Search for the cell housing the specified text and yield its [X, Y] center coordinate. 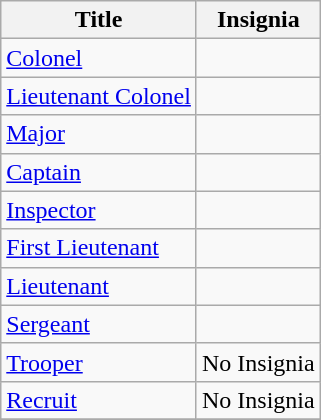
Major [99, 134]
Recruit [99, 400]
First Lieutenant [99, 248]
Lieutenant [99, 286]
Trooper [99, 362]
Lieutenant Colonel [99, 96]
Title [99, 20]
Insignia [258, 20]
Captain [99, 172]
Sergeant [99, 324]
Inspector [99, 210]
Colonel [99, 58]
